Locate the cell with the specified text and output its [X, Y] center coordinate. 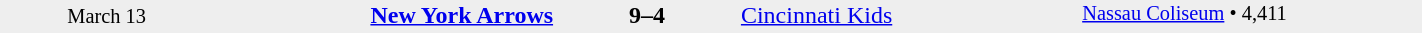
March 13 [106, 16]
Cincinnati Kids [910, 15]
9–4 [648, 15]
New York Arrows [384, 15]
Nassau Coliseum • 4,411 [1252, 16]
